Capture the cell that displays the provided text and extract its [X, Y] central coordinate. 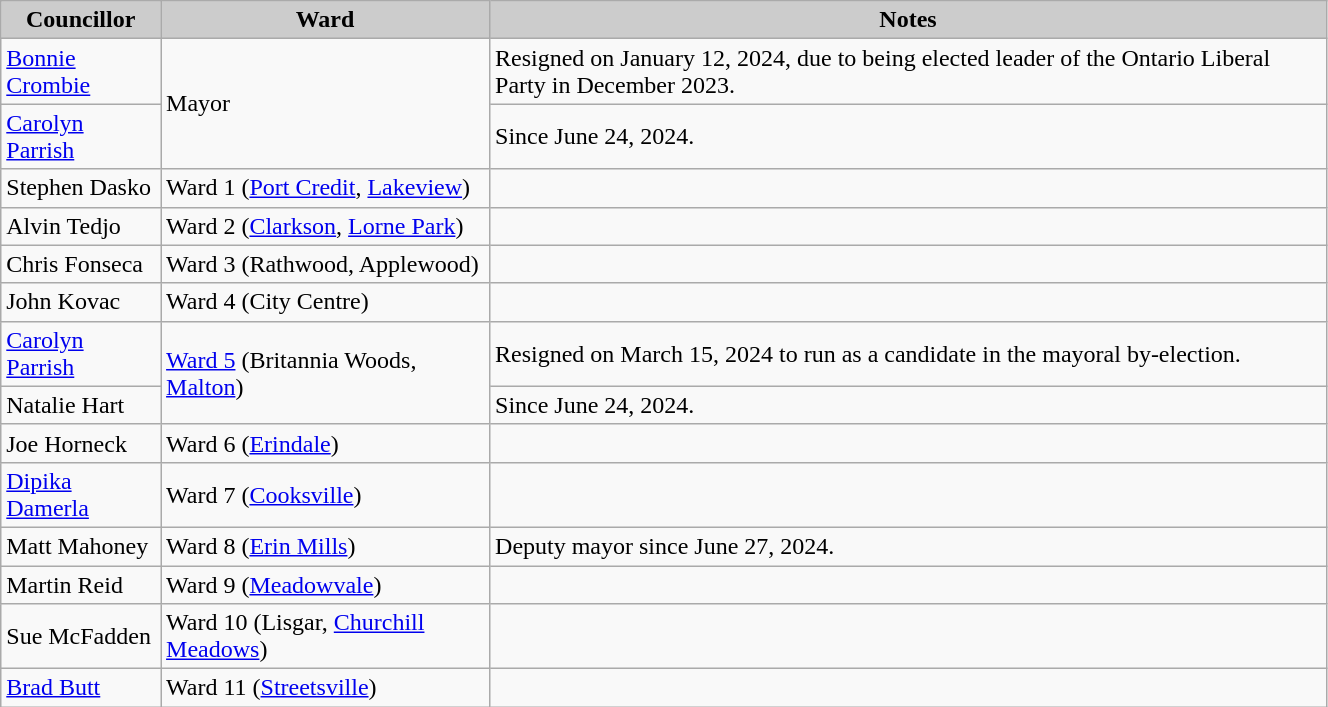
Ward 9 (Meadowvale) [326, 585]
Martin Reid [81, 585]
Resigned on March 15, 2024 to run as a candidate in the mayoral by-election. [908, 354]
Brad Butt [81, 688]
Alvin Tedjo [81, 226]
Matt Mahoney [81, 546]
Ward 2 (Clarkson, Lorne Park) [326, 226]
Chris Fonseca [81, 264]
Ward 6 (Erindale) [326, 443]
Ward 7 (Cooksville) [326, 494]
Joe Horneck [81, 443]
Sue McFadden [81, 636]
Ward 8 (Erin Mills) [326, 546]
Mayor [326, 104]
Natalie Hart [81, 405]
Ward 3 (Rathwood, Applewood) [326, 264]
Ward 1 (Port Credit, Lakeview) [326, 188]
Ward 10 (Lisgar, Churchill Meadows) [326, 636]
Bonnie Crombie [81, 72]
Dipika Damerla [81, 494]
Notes [908, 20]
Stephen Dasko [81, 188]
Councillor [81, 20]
Resigned on January 12, 2024, due to being elected leader of the Ontario Liberal Party in December 2023. [908, 72]
Ward [326, 20]
Ward 5 (Britannia Woods, Malton) [326, 372]
Deputy mayor since June 27, 2024. [908, 546]
Ward 4 (City Centre) [326, 302]
John Kovac [81, 302]
Ward 11 (Streetsville) [326, 688]
